Find where the given text appears and provide that cell's center as [X, Y] coordinate. 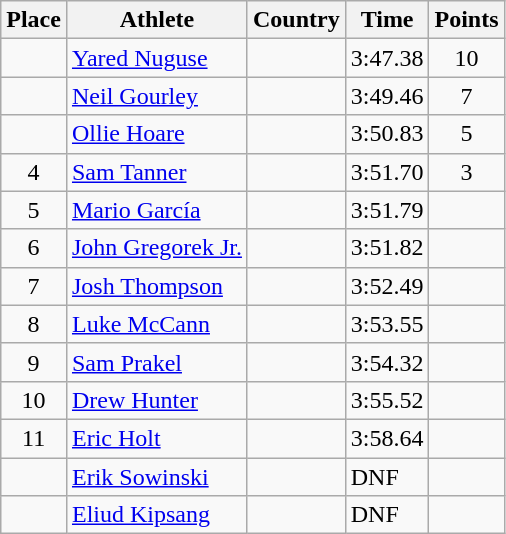
3:58.64 [387, 438]
Points [466, 20]
3:49.46 [387, 96]
9 [34, 362]
4 [34, 172]
Luke McCann [156, 324]
Eliud Kipsang [156, 515]
Yared Nuguse [156, 58]
Sam Prakel [156, 362]
Ollie Hoare [156, 134]
Josh Thompson [156, 286]
3:54.32 [387, 362]
Neil Gourley [156, 96]
6 [34, 248]
Erik Sowinski [156, 477]
3:53.55 [387, 324]
8 [34, 324]
Place [34, 20]
3:51.82 [387, 248]
3 [466, 172]
Time [387, 20]
Mario García [156, 210]
3:51.79 [387, 210]
3:51.70 [387, 172]
3:55.52 [387, 400]
3:52.49 [387, 286]
3:47.38 [387, 58]
Eric Holt [156, 438]
Athlete [156, 20]
Drew Hunter [156, 400]
3:50.83 [387, 134]
11 [34, 438]
Country [296, 20]
John Gregorek Jr. [156, 248]
Sam Tanner [156, 172]
